Pinpoint the cell where the given text exists, returning its (x, y) midpoint coordinate. 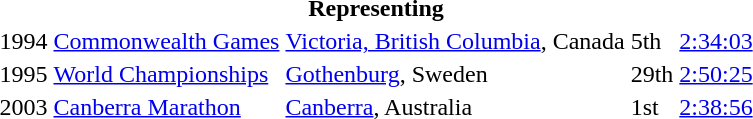
5th (652, 41)
29th (652, 74)
Gothenburg, Sweden (455, 74)
World Championships (166, 74)
Victoria, British Columbia, Canada (455, 41)
Commonwealth Games (166, 41)
